Provide the (x, y) coordinate of the cell's center where the given text is located.  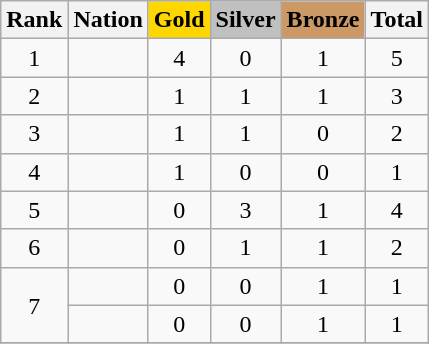
Silver (246, 20)
7 (34, 305)
6 (34, 248)
Nation (108, 20)
Rank (34, 20)
Total (397, 20)
Bronze (323, 20)
Gold (179, 20)
